Scan for the cell matching the given text and deliver its [X, Y] coordinate at center. 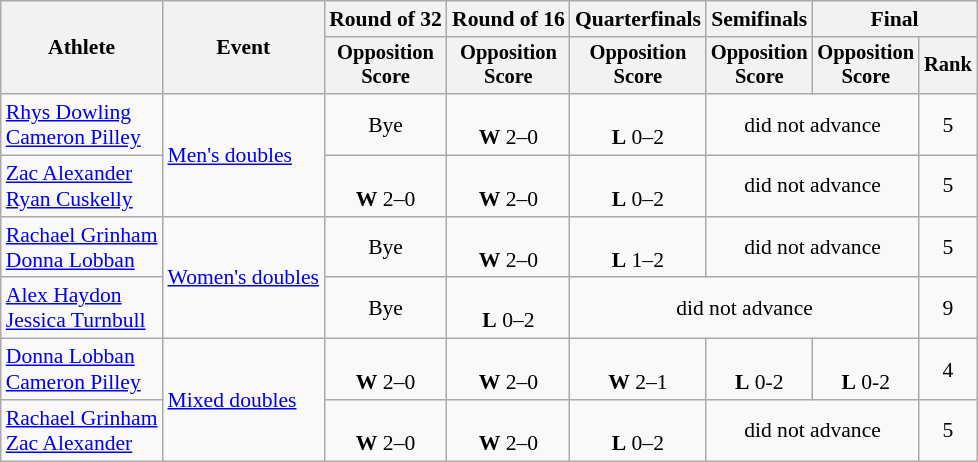
Rank [948, 66]
Round of 32 [386, 19]
Quarterfinals [638, 19]
Men's doubles [244, 155]
Zac Alexander Ryan Cuskelly [82, 186]
L 1–2 [638, 248]
Round of 16 [508, 19]
Final [894, 19]
Donna Lobban Cameron Pilley [82, 370]
Semifinals [760, 19]
W 2–1 [638, 370]
Alex Haydon Jessica Turnbull [82, 308]
Women's doubles [244, 278]
Mixed doubles [244, 400]
Athlete [82, 48]
Rachael Grinham Zac Alexander [82, 430]
Event [244, 48]
9 [948, 308]
4 [948, 370]
Rachael Grinham Donna Lobban [82, 248]
Rhys Dowling Cameron Pilley [82, 124]
